Scan for the cell matching the given text and deliver its [X, Y] coordinate at center. 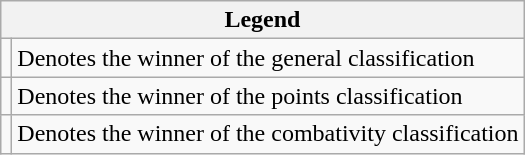
Denotes the winner of the combativity classification [268, 134]
Denotes the winner of the general classification [268, 58]
Legend [262, 20]
Denotes the winner of the points classification [268, 96]
